For the text-containing cell, return its midpoint in [X, Y] coordinate format. 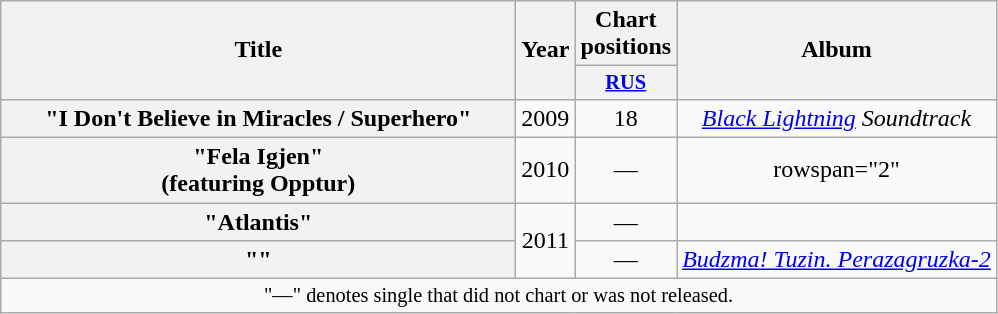
RUS [626, 83]
Title [258, 50]
rowspan="2" [837, 170]
2011 [546, 241]
Album [837, 50]
2010 [546, 170]
Year [546, 50]
Budzma! Tuzin. Perazagruzka-2 [837, 260]
"—" denotes single that did not chart or was not released. [499, 296]
Chart positions [626, 34]
"Atlantis" [258, 222]
"" [258, 260]
18 [626, 118]
"I Don't Believe in Miracles / Superhero" [258, 118]
"Fela Igjen"(featuring Opptur) [258, 170]
Black Lightning Soundtrack [837, 118]
2009 [546, 118]
